Locate the cell with the specified text and output its (X, Y) center coordinate. 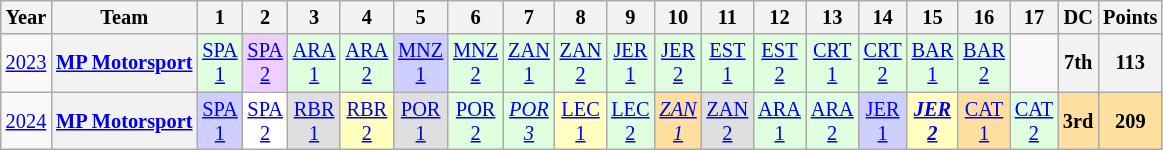
14 (883, 17)
1 (220, 17)
3rd (1078, 121)
16 (984, 17)
13 (832, 17)
4 (366, 17)
9 (630, 17)
RBR1 (314, 121)
2024 (26, 121)
10 (678, 17)
2023 (26, 63)
RBR2 (366, 121)
DC (1078, 17)
LEC1 (581, 121)
113 (1130, 63)
5 (420, 17)
Year (26, 17)
CRT1 (832, 63)
3 (314, 17)
BAR2 (984, 63)
MNZ1 (420, 63)
17 (1034, 17)
6 (476, 17)
POR1 (420, 121)
CRT2 (883, 63)
209 (1130, 121)
EST1 (728, 63)
7th (1078, 63)
Points (1130, 17)
MNZ2 (476, 63)
BAR1 (933, 63)
LEC2 (630, 121)
11 (728, 17)
12 (780, 17)
2 (266, 17)
CAT1 (984, 121)
7 (529, 17)
15 (933, 17)
Team (124, 17)
8 (581, 17)
EST2 (780, 63)
POR2 (476, 121)
CAT2 (1034, 121)
POR3 (529, 121)
